Output the [X, Y] coordinate of the center of the cell containing the given text.  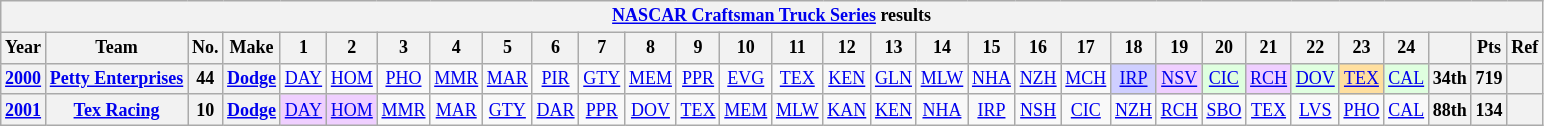
9 [698, 48]
6 [556, 48]
16 [1038, 48]
No. [206, 48]
13 [894, 48]
Petty Enterprises [116, 78]
4 [456, 48]
12 [847, 48]
SBO [1224, 110]
34th [1450, 78]
7 [602, 48]
EVG [746, 78]
NSV [1179, 78]
719 [1489, 78]
Team [116, 48]
KAN [847, 110]
134 [1489, 110]
Year [24, 48]
20 [1224, 48]
LVS [1315, 110]
24 [1406, 48]
14 [942, 48]
NSH [1038, 110]
17 [1086, 48]
1 [303, 48]
5 [508, 48]
18 [1134, 48]
21 [1269, 48]
PIR [556, 78]
88th [1450, 110]
11 [798, 48]
19 [1179, 48]
8 [651, 48]
15 [992, 48]
2 [352, 48]
2000 [24, 78]
2001 [24, 110]
DAR [556, 110]
MCH [1086, 78]
Make [252, 48]
NASCAR Craftsman Truck Series results [772, 16]
3 [404, 48]
22 [1315, 48]
23 [1362, 48]
44 [206, 78]
GLN [894, 78]
Ref [1525, 48]
Pts [1489, 48]
Tex Racing [116, 110]
